Search for the cell housing the specified text and yield its [x, y] center coordinate. 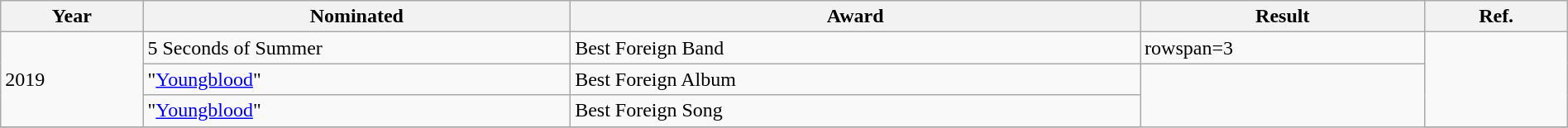
Ref. [1496, 17]
Award [855, 17]
Nominated [357, 17]
Result [1283, 17]
2019 [72, 79]
5 Seconds of Summer [357, 48]
Best Foreign Band [855, 48]
Best Foreign Album [855, 79]
Best Foreign Song [855, 111]
rowspan=3 [1283, 48]
Year [72, 17]
